Detect which cell encompasses the target text, then output its (X, Y) center coordinate. 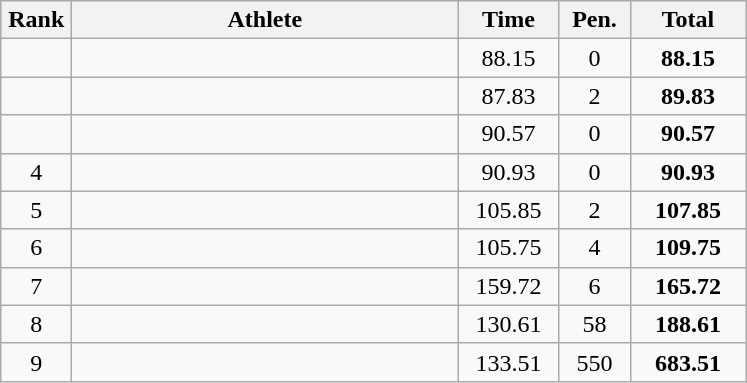
5 (36, 210)
9 (36, 362)
Total (688, 20)
7 (36, 286)
Athlete (265, 20)
8 (36, 324)
Time (508, 20)
105.85 (508, 210)
130.61 (508, 324)
109.75 (688, 248)
Rank (36, 20)
159.72 (508, 286)
87.83 (508, 96)
105.75 (508, 248)
188.61 (688, 324)
133.51 (508, 362)
89.83 (688, 96)
683.51 (688, 362)
107.85 (688, 210)
165.72 (688, 286)
Pen. (594, 20)
550 (594, 362)
58 (594, 324)
